Detect which cell encompasses the target text, then output its (X, Y) center coordinate. 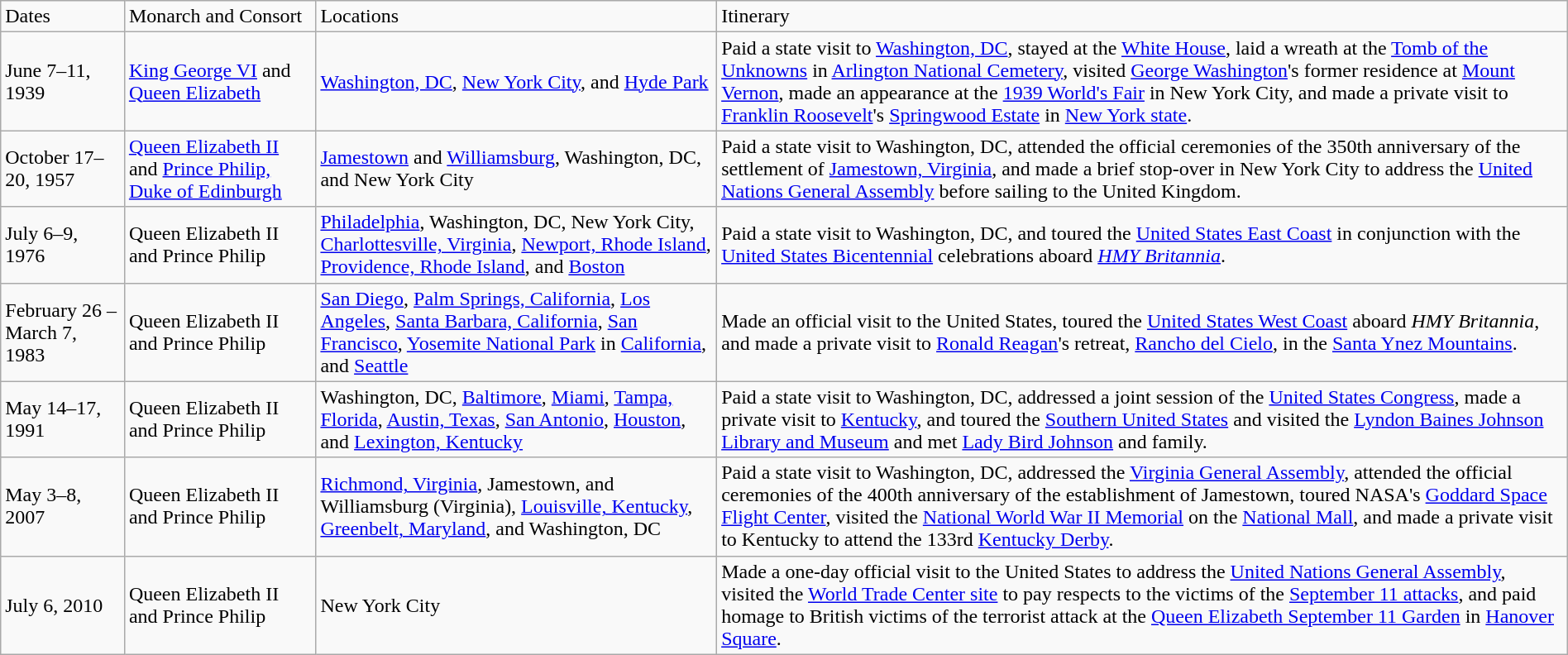
Jamestown and Williamsburg, Washington, DC, and New York City (516, 169)
Richmond, Virginia, Jamestown, and Williamsburg (Virginia), Louisville, Kentucky, Greenbelt, Maryland, and Washington, DC (516, 506)
February 26 – March 7, 1983 (63, 332)
October 17–20, 1957 (63, 169)
Dates (63, 17)
July 6–9, 1976 (63, 245)
July 6, 2010 (63, 605)
May 14–17, 1991 (63, 419)
Monarch and Consort (220, 17)
King George VI and Queen Elizabeth (220, 81)
June 7–11, 1939 (63, 81)
Itinerary (1143, 17)
Queen Elizabeth II and Prince Philip, Duke of Edinburgh (220, 169)
New York City (516, 605)
Washington, DC, Baltimore, Miami, Tampa, Florida, Austin, Texas, San Antonio, Houston, and Lexington, Kentucky (516, 419)
Philadelphia, Washington, DC, New York City, Charlottesville, Virginia, Newport, Rhode Island, Providence, Rhode Island, and Boston (516, 245)
Washington, DC, New York City, and Hyde Park (516, 81)
May 3–8, 2007 (63, 506)
Locations (516, 17)
San Diego, Palm Springs, California, Los Angeles, Santa Barbara, California, San Francisco, Yosemite National Park in California, and Seattle (516, 332)
